Pinpoint the cell where the given text exists, returning its (X, Y) midpoint coordinate. 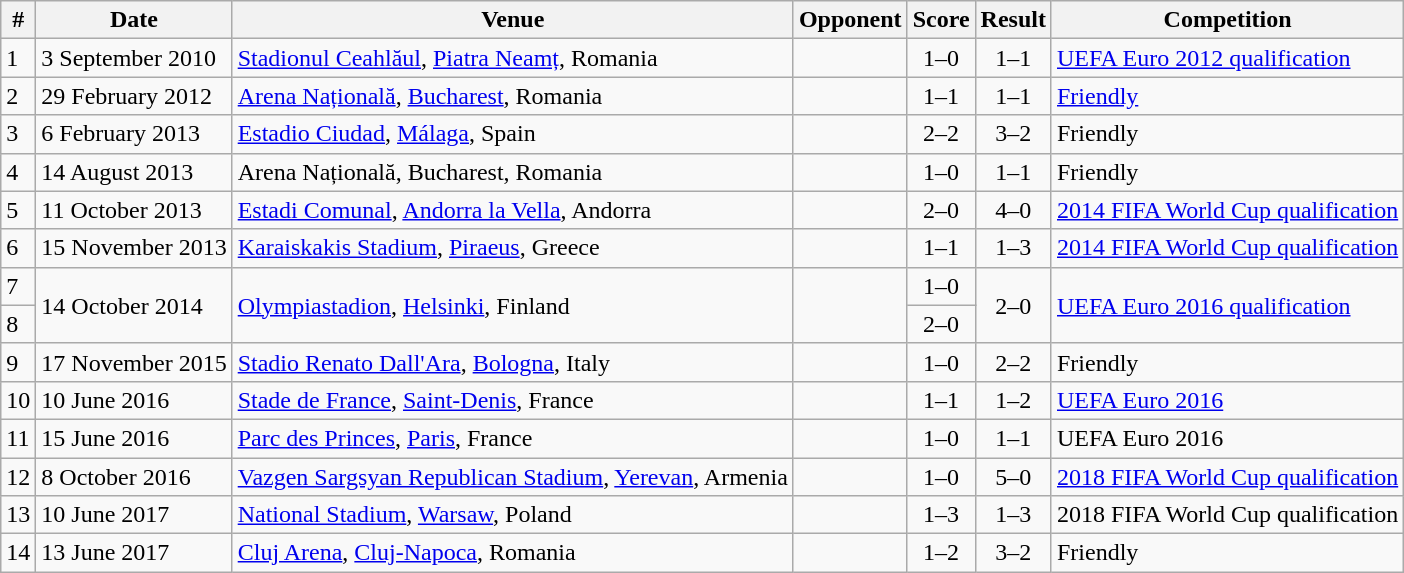
12 (18, 477)
5–0 (1013, 477)
Stade de France, Saint-Denis, France (512, 400)
13 June 2017 (134, 553)
4 (18, 172)
Cluj Arena, Cluj-Napoca, Romania (512, 553)
15 June 2016 (134, 438)
29 February 2012 (134, 96)
8 (18, 324)
Karaiskakis Stadium, Piraeus, Greece (512, 248)
14 October 2014 (134, 305)
Stadionul Ceahlăul, Piatra Neamț, Romania (512, 58)
14 (18, 553)
UEFA Euro 2016 qualification (1227, 305)
UEFA Euro 2012 qualification (1227, 58)
8 October 2016 (134, 477)
14 August 2013 (134, 172)
Stadio Renato Dall'Ara, Bologna, Italy (512, 362)
Olympiastadion, Helsinki, Finland (512, 305)
13 (18, 515)
Estadi Comunal, Andorra la Vella, Andorra (512, 210)
10 June 2017 (134, 515)
2 (18, 96)
Competition (1227, 20)
10 June 2016 (134, 400)
Date (134, 20)
4–0 (1013, 210)
Result (1013, 20)
10 (18, 400)
3 (18, 134)
Score (941, 20)
7 (18, 286)
6 February 2013 (134, 134)
11 (18, 438)
17 November 2015 (134, 362)
5 (18, 210)
15 November 2013 (134, 248)
National Stadium, Warsaw, Poland (512, 515)
1 (18, 58)
Opponent (850, 20)
6 (18, 248)
Estadio Ciudad, Málaga, Spain (512, 134)
9 (18, 362)
Parc des Princes, Paris, France (512, 438)
Vazgen Sargsyan Republican Stadium, Yerevan, Armenia (512, 477)
11 October 2013 (134, 210)
3 September 2010 (134, 58)
# (18, 20)
Venue (512, 20)
